Locate the cell with the specified text and output its (X, Y) center coordinate. 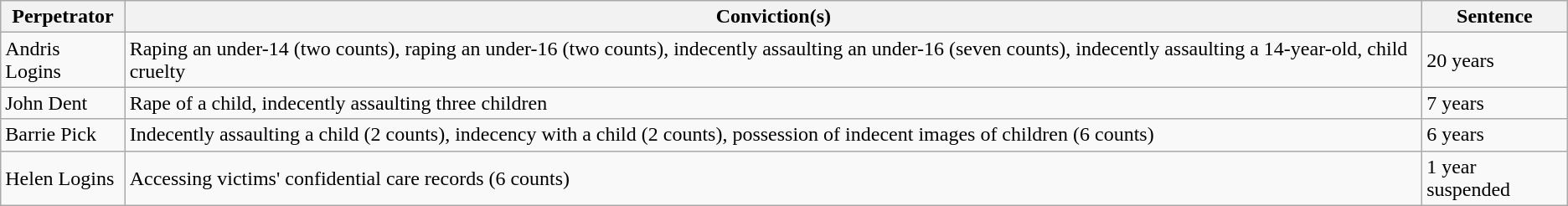
6 years (1495, 135)
John Dent (63, 103)
20 years (1495, 60)
Indecently assaulting a child (2 counts), indecency with a child (2 counts), possession of indecent images of children (6 counts) (773, 135)
7 years (1495, 103)
Accessing victims' confidential care records (6 counts) (773, 178)
Rape of a child, indecently assaulting three children (773, 103)
Sentence (1495, 17)
1 year suspended (1495, 178)
Conviction(s) (773, 17)
Helen Logins (63, 178)
Andris Logins (63, 60)
Barrie Pick (63, 135)
Perpetrator (63, 17)
